Return the (X, Y) coordinate for the center point of the cell that contains the specified text.  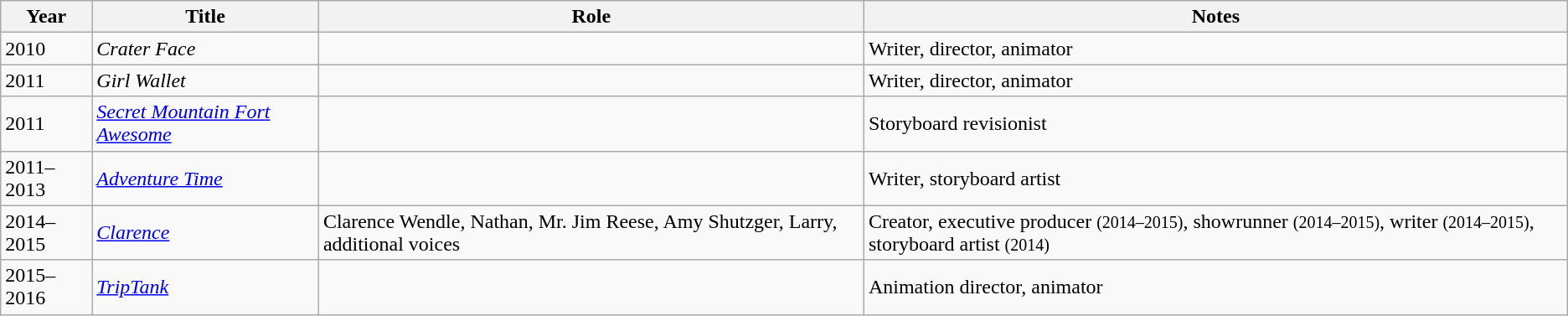
Creator, executive producer (2014–2015), showrunner (2014–2015), writer (2014–2015), storyboard artist (2014) (1215, 233)
Adventure Time (206, 178)
Clarence (206, 233)
Clarence Wendle, Nathan, Mr. Jim Reese, Amy Shutzger, Larry, additional voices (591, 233)
Writer, storyboard artist (1215, 178)
Animation director, animator (1215, 287)
2014–2015 (47, 233)
Role (591, 17)
Secret Mountain Fort Awesome (206, 124)
2011–2013 (47, 178)
Title (206, 17)
Crater Face (206, 49)
2015–2016 (47, 287)
Notes (1215, 17)
2010 (47, 49)
TripTank (206, 287)
Storyboard revisionist (1215, 124)
Year (47, 17)
Girl Wallet (206, 80)
